From the cell containing the given text, extract its center point as [x, y] coordinate. 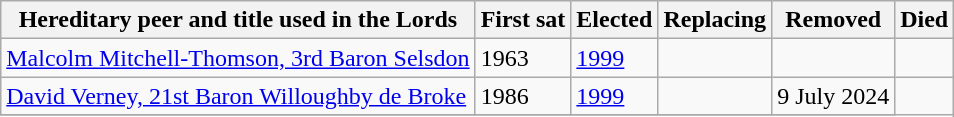
Elected [614, 20]
Malcolm Mitchell-Thomson, 3rd Baron Selsdon [238, 58]
1963 [523, 58]
First sat [523, 20]
Hereditary peer and title used in the Lords [238, 20]
Replacing [715, 20]
1986 [523, 96]
Died [924, 20]
Removed [834, 20]
David Verney, 21st Baron Willoughby de Broke [238, 96]
9 July 2024 [834, 96]
